Pinpoint the cell where the given text exists, returning its [X, Y] midpoint coordinate. 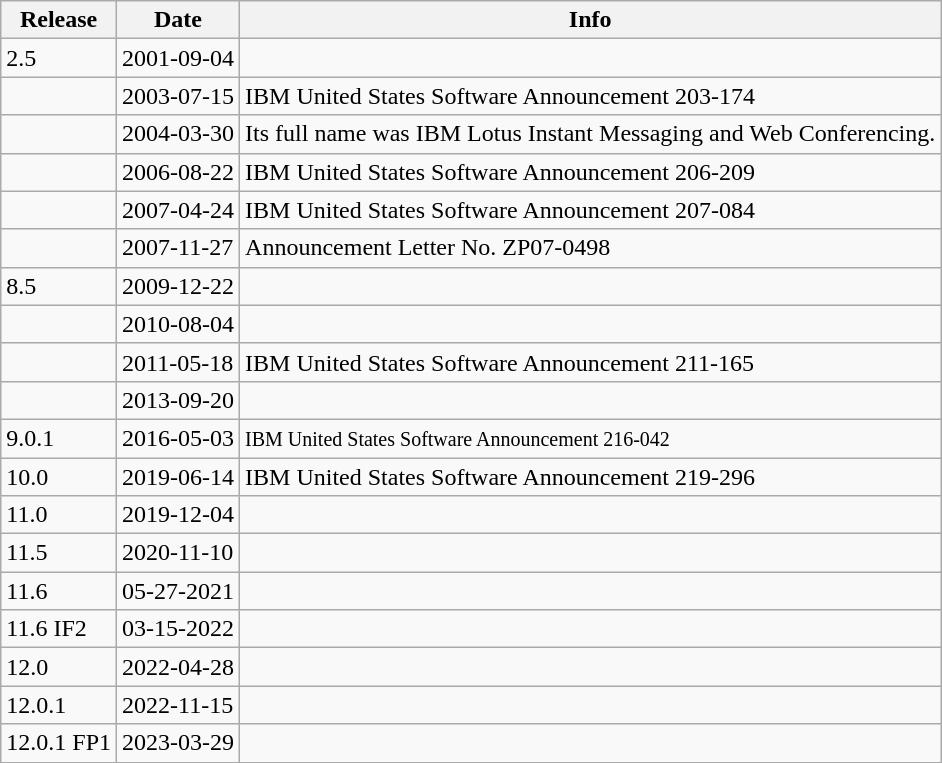
2010-08-04 [178, 324]
2023-03-29 [178, 743]
2019-12-04 [178, 515]
Date [178, 20]
05-27-2021 [178, 591]
2004-03-30 [178, 134]
2016-05-03 [178, 438]
IBM United States Software Announcement 219-296 [590, 477]
2.5 [59, 58]
IBM United States Software Announcement 206-209 [590, 172]
Its full name was IBM Lotus Instant Messaging and Web Conferencing. [590, 134]
2003-07-15 [178, 96]
03-15-2022 [178, 629]
11.6 IF2 [59, 629]
9.0.1 [59, 438]
IBM United States Software Announcement 203-174 [590, 96]
8.5 [59, 286]
2022-11-15 [178, 705]
IBM United States Software Announcement 216-042 [590, 438]
2020-11-10 [178, 553]
12.0.1 FP1 [59, 743]
10.0 [59, 477]
IBM United States Software Announcement 211-165 [590, 362]
11.6 [59, 591]
12.0 [59, 667]
2007-04-24 [178, 210]
11.0 [59, 515]
Release [59, 20]
11.5 [59, 553]
2011-05-18 [178, 362]
Announcement Letter No. ZP07-0498 [590, 248]
2009-12-22 [178, 286]
2022-04-28 [178, 667]
2013-09-20 [178, 400]
2007-11-27 [178, 248]
2006-08-22 [178, 172]
2001-09-04 [178, 58]
2019-06-14 [178, 477]
12.0.1 [59, 705]
IBM United States Software Announcement 207-084 [590, 210]
Info [590, 20]
